Locate the cell with the specified text and output its (X, Y) center coordinate. 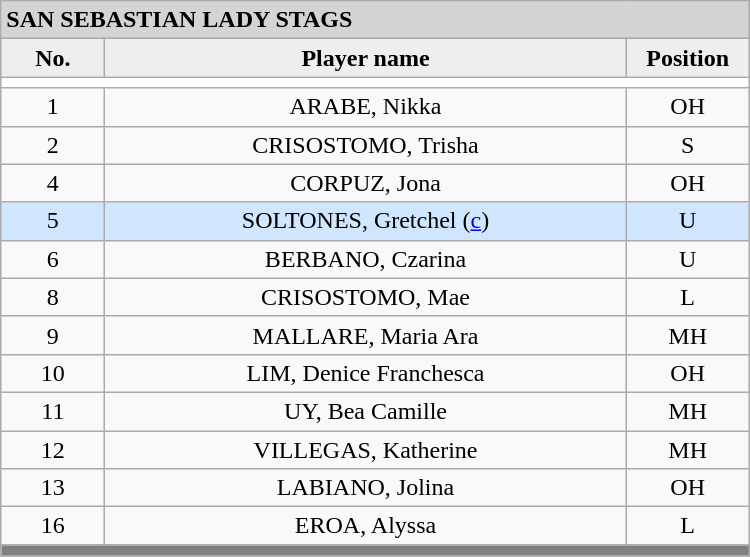
11 (53, 411)
MALLARE, Maria Ara (366, 335)
No. (53, 58)
S (688, 145)
9 (53, 335)
CRISOSTOMO, Mae (366, 297)
LABIANO, Jolina (366, 488)
12 (53, 449)
UY, Bea Camille (366, 411)
10 (53, 373)
CRISOSTOMO, Trisha (366, 145)
CORPUZ, Jona (366, 183)
8 (53, 297)
Player name (366, 58)
SAN SEBASTIAN LADY STAGS (375, 20)
SOLTONES, Gretchel (c) (366, 221)
VILLEGAS, Katherine (366, 449)
16 (53, 526)
BERBANO, Czarina (366, 259)
2 (53, 145)
13 (53, 488)
6 (53, 259)
5 (53, 221)
EROA, Alyssa (366, 526)
Position (688, 58)
1 (53, 107)
4 (53, 183)
ARABE, Nikka (366, 107)
LIM, Denice Franchesca (366, 373)
